Pinpoint the cell where the given text exists, returning its [X, Y] midpoint coordinate. 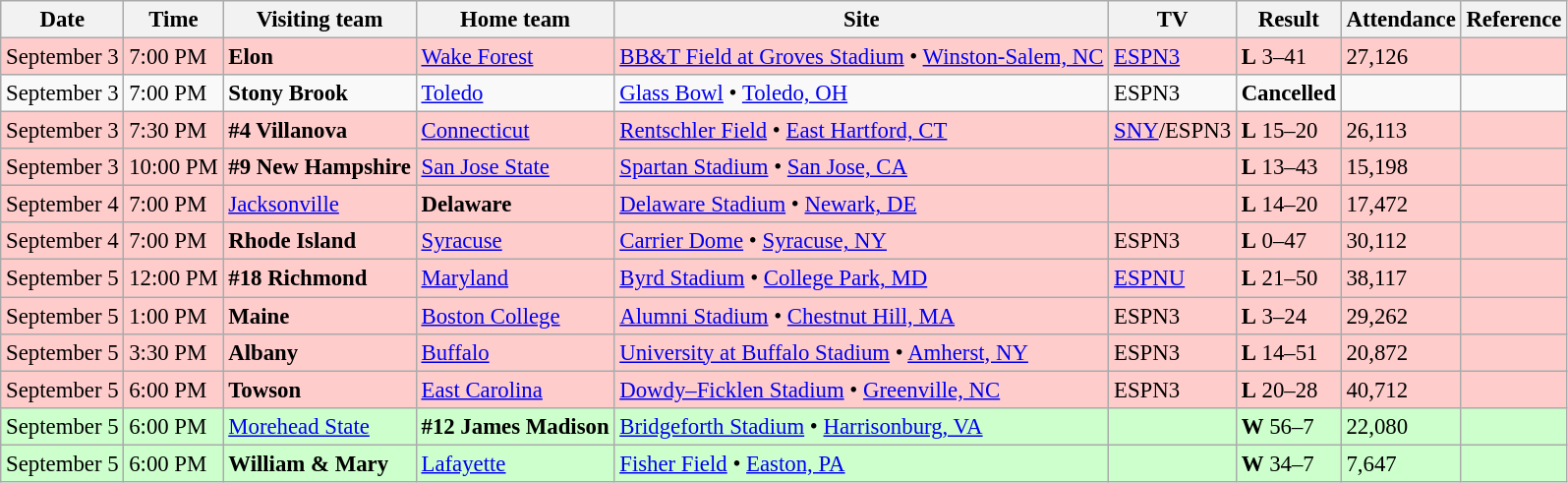
L 0–47 [1288, 241]
20,872 [1401, 352]
L 14–20 [1288, 205]
Delaware Stadium • Newark, DE [861, 205]
L 3–24 [1288, 316]
Rentschler Field • East Hartford, CT [861, 131]
Maryland [515, 278]
University at Buffalo Stadium • Amherst, NY [861, 352]
Reference [1514, 20]
Byrd Stadium • College Park, MD [861, 278]
27,126 [1401, 57]
W 56–7 [1288, 426]
29,262 [1401, 316]
Syracuse [515, 241]
Buffalo [515, 352]
7,647 [1401, 463]
Stony Brook [319, 93]
Maine [319, 316]
Bridgeforth Stadium • Harrisonburg, VA [861, 426]
1:00 PM [173, 316]
22,080 [1401, 426]
L 3–41 [1288, 57]
15,198 [1401, 167]
Albany [319, 352]
East Carolina [515, 390]
TV [1173, 20]
30,112 [1401, 241]
#9 New Hampshire [319, 167]
40,712 [1401, 390]
William & Mary [319, 463]
Rhode Island [319, 241]
L 15–20 [1288, 131]
Alumni Stadium • Chestnut Hill, MA [861, 316]
L 14–51 [1288, 352]
ESPNU [1173, 278]
Delaware [515, 205]
Home team [515, 20]
38,117 [1401, 278]
Towson [319, 390]
Boston College [515, 316]
Time [173, 20]
SNY/ESPN3 [1173, 131]
Glass Bowl • Toledo, OH [861, 93]
L 20–28 [1288, 390]
Elon [319, 57]
Wake Forest [515, 57]
San Jose State [515, 167]
Jacksonville [319, 205]
26,113 [1401, 131]
#4 Villanova [319, 131]
Result [1288, 20]
Toledo [515, 93]
Date [63, 20]
12:00 PM [173, 278]
Fisher Field • Easton, PA [861, 463]
7:30 PM [173, 131]
#18 Richmond [319, 278]
L 21–50 [1288, 278]
BB&T Field at Groves Stadium • Winston-Salem, NC [861, 57]
17,472 [1401, 205]
Morehead State [319, 426]
3:30 PM [173, 352]
Cancelled [1288, 93]
Visiting team [319, 20]
10:00 PM [173, 167]
Connecticut [515, 131]
Spartan Stadium • San Jose, CA [861, 167]
Lafayette [515, 463]
#12 James Madison [515, 426]
Attendance [1401, 20]
W 34–7 [1288, 463]
Carrier Dome • Syracuse, NY [861, 241]
Dowdy–Ficklen Stadium • Greenville, NC [861, 390]
Site [861, 20]
L 13–43 [1288, 167]
